Output the [X, Y] coordinate of the center of the cell containing the given text.  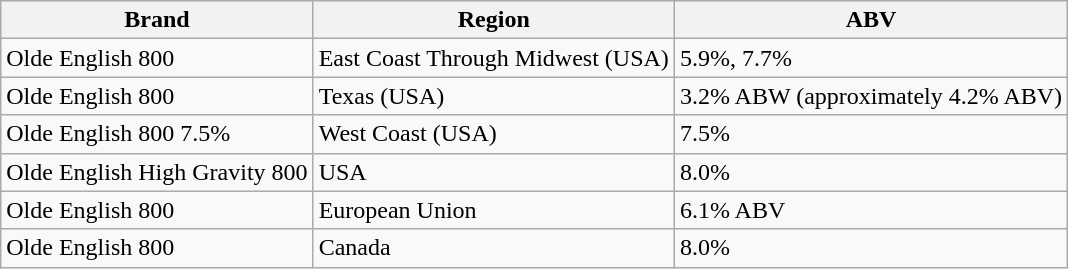
6.1% ABV [870, 210]
5.9%, 7.7% [870, 58]
West Coast (USA) [494, 134]
Texas (USA) [494, 96]
7.5% [870, 134]
ABV [870, 20]
USA [494, 172]
European Union [494, 210]
Canada [494, 248]
Brand [157, 20]
Olde English 800 7.5% [157, 134]
3.2% ABW (approximately 4.2% ABV) [870, 96]
Olde English High Gravity 800 [157, 172]
East Coast Through Midwest (USA) [494, 58]
Region [494, 20]
